Find where the given text appears and provide that cell's center as [x, y] coordinate. 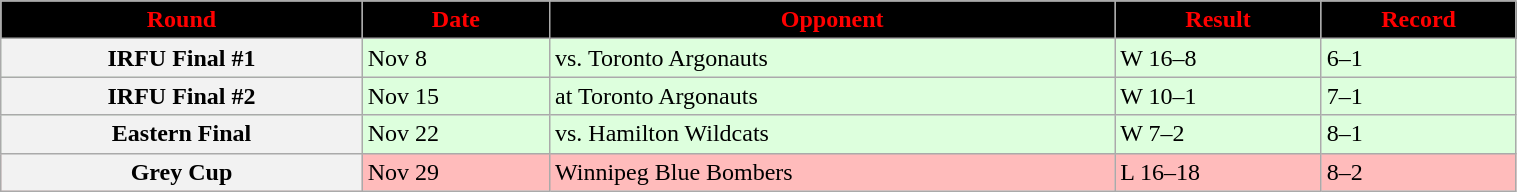
Nov 15 [456, 96]
W 7–2 [1218, 134]
8–2 [1418, 172]
W 10–1 [1218, 96]
Nov 22 [456, 134]
Result [1218, 20]
7–1 [1418, 96]
vs. Toronto Argonauts [832, 58]
W 16–8 [1218, 58]
at Toronto Argonauts [832, 96]
IRFU Final #2 [182, 96]
6–1 [1418, 58]
Grey Cup [182, 172]
IRFU Final #1 [182, 58]
Nov 8 [456, 58]
Date [456, 20]
8–1 [1418, 134]
Opponent [832, 20]
L 16–18 [1218, 172]
Nov 29 [456, 172]
Round [182, 20]
Winnipeg Blue Bombers [832, 172]
Eastern Final [182, 134]
Record [1418, 20]
vs. Hamilton Wildcats [832, 134]
